Return [x, y] of the center of cell containing provided text 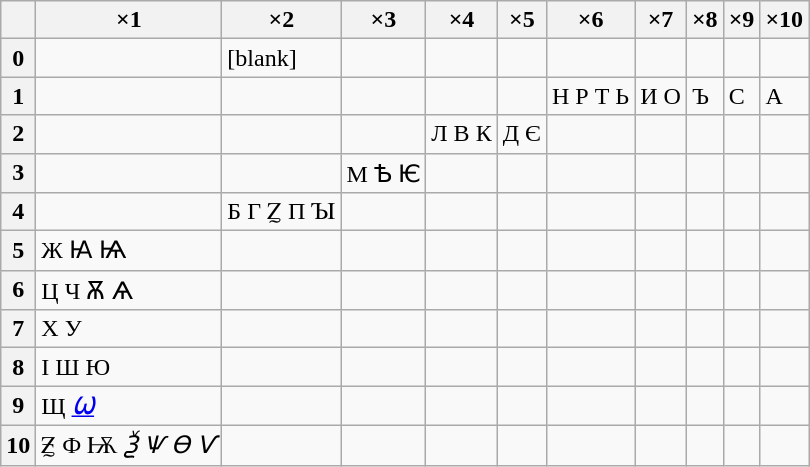
Х У [129, 329]
3 [18, 173]
×8 [704, 20]
6 [18, 290]
А [784, 96]
×3 [384, 20]
М Ѣ Ѥ [384, 173]
[blank] [282, 58]
9 [18, 406]
Д Є [522, 134]
5 [18, 251]
0 [18, 58]
Б Г Ꙁ П Ꙑ [282, 212]
И О [661, 96]
І Ш Ю [129, 367]
×2 [282, 20]
×9 [742, 20]
Ꙃ Ф Ѭ Ѯ Ѱ Ѳ Ѵ [129, 445]
×7 [661, 20]
Щ Ѡ [129, 406]
4 [18, 212]
1 [18, 96]
×5 [522, 20]
Ж Ꙗ Ѩ [129, 251]
×10 [784, 20]
Л В К [462, 134]
10 [18, 445]
Ъ [704, 96]
7 [18, 329]
×6 [590, 20]
8 [18, 367]
2 [18, 134]
Ц Ч Ѫ Ѧ [129, 290]
×4 [462, 20]
Н Р Т Ь [590, 96]
×1 [129, 20]
С [742, 96]
